Return (X, Y) of the center of cell containing provided text 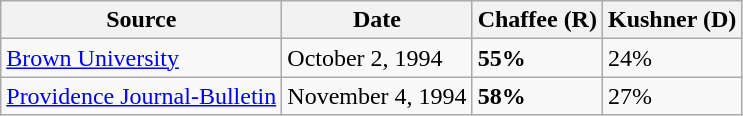
Chaffee (R) (537, 20)
55% (537, 58)
Source (142, 20)
Date (377, 20)
October 2, 1994 (377, 58)
58% (537, 96)
27% (672, 96)
November 4, 1994 (377, 96)
Providence Journal-Bulletin (142, 96)
Brown University (142, 58)
24% (672, 58)
Kushner (D) (672, 20)
